From the cell containing the given text, extract its center point as (x, y) coordinate. 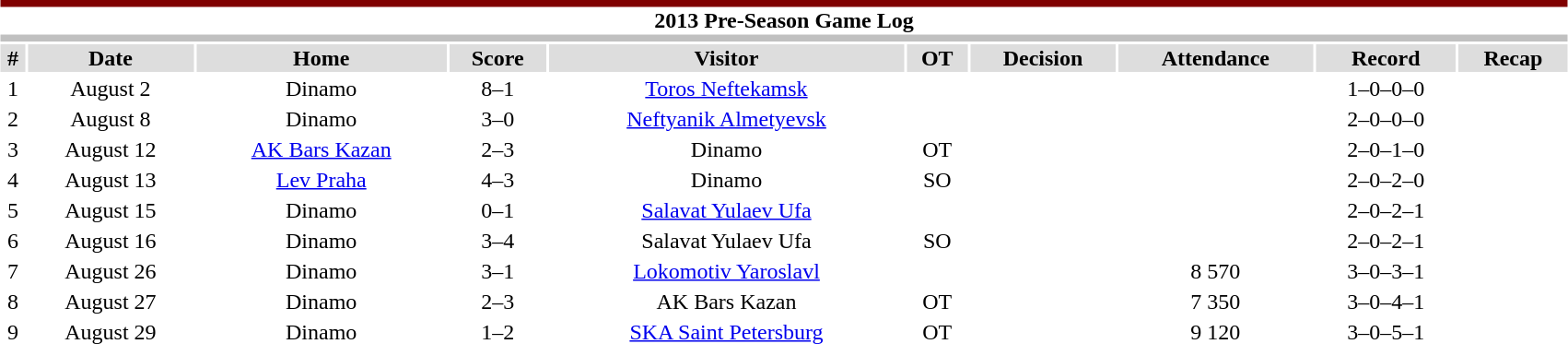
August 16 (111, 241)
2–0–2–0 (1386, 180)
3–1 (497, 271)
8 (13, 302)
August 2 (111, 89)
Date (111, 58)
Neftyanik Almetyevsk (726, 119)
3–0–4–1 (1386, 302)
Home (322, 58)
2013 Pre-Season Game Log (784, 20)
3–0 (497, 119)
Visitor (726, 58)
7 350 (1216, 302)
August 27 (111, 302)
Recap (1514, 58)
4 (13, 180)
# (13, 58)
1 (13, 89)
3–4 (497, 241)
8 570 (1216, 271)
August 8 (111, 119)
Lokomotiv Yaroslavl (726, 271)
Decision (1043, 58)
Attendance (1216, 58)
6 (13, 241)
4–3 (497, 180)
Score (497, 58)
3–0–3–1 (1386, 271)
3 (13, 149)
Record (1386, 58)
August 13 (111, 180)
5 (13, 210)
August 15 (111, 210)
2 (13, 119)
Lev Praha (322, 180)
2–0–0–0 (1386, 119)
7 (13, 271)
1–0–0–0 (1386, 89)
August 12 (111, 149)
August 26 (111, 271)
2–0–1–0 (1386, 149)
8–1 (497, 89)
Toros Neftekamsk (726, 89)
0–1 (497, 210)
